Return the (X, Y) coordinate for the center point of the cell that contains the specified text.  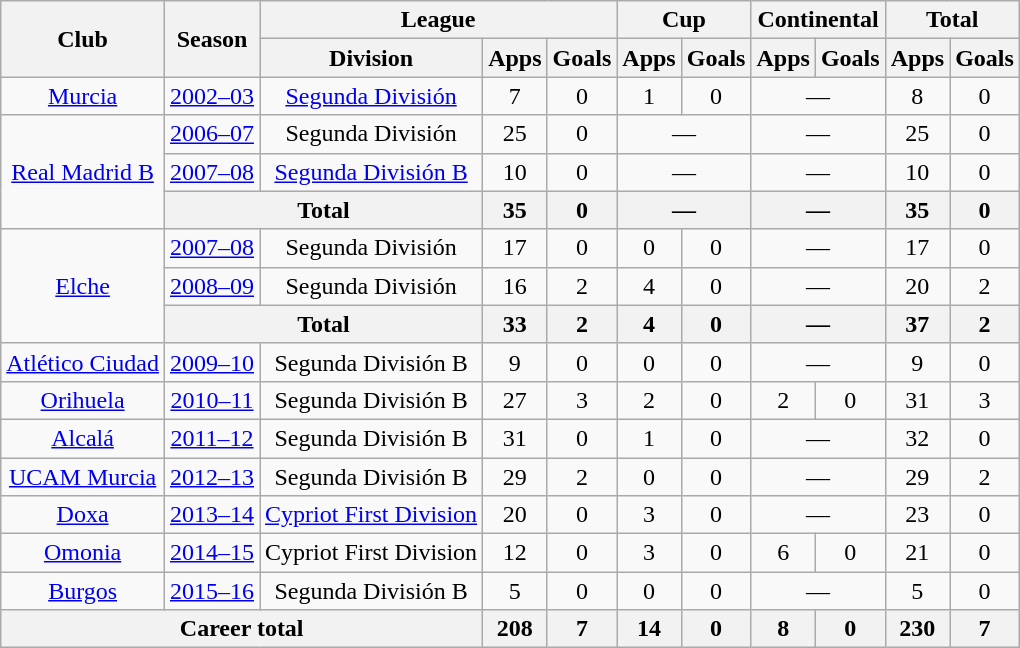
Continental (818, 20)
Burgos (83, 591)
2010–11 (212, 400)
Career total (242, 629)
Doxa (83, 515)
League (438, 20)
2011–12 (212, 438)
2008–09 (212, 286)
2006–07 (212, 134)
16 (515, 286)
2013–14 (212, 515)
12 (515, 553)
23 (917, 515)
Orihuela (83, 400)
21 (917, 553)
2012–13 (212, 477)
2002–03 (212, 96)
Omonia (83, 553)
14 (649, 629)
Cup (684, 20)
Atlético Ciudad (83, 362)
33 (515, 324)
32 (917, 438)
6 (783, 553)
Season (212, 39)
27 (515, 400)
Real Madrid B (83, 172)
2009–10 (212, 362)
Division (372, 58)
Club (83, 39)
Alcalá (83, 438)
37 (917, 324)
Murcia (83, 96)
UCAM Murcia (83, 477)
230 (917, 629)
208 (515, 629)
2015–16 (212, 591)
Elche (83, 286)
2014–15 (212, 553)
